For the text-containing cell, return its midpoint in [X, Y] coordinate format. 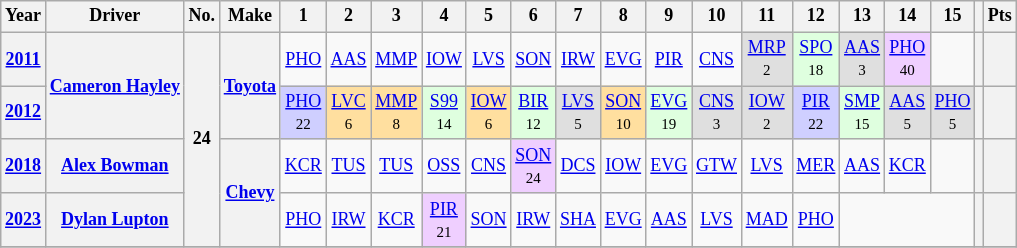
CNS3 [717, 113]
13 [862, 16]
11 [766, 16]
12 [816, 16]
Driver [114, 16]
IOW6 [488, 113]
Make [250, 16]
PIR [669, 59]
4 [444, 16]
S9914 [444, 113]
9 [669, 16]
SMP15 [862, 113]
6 [534, 16]
OSS [444, 166]
SHA [578, 220]
Toyota [250, 86]
MMP8 [396, 113]
PIR22 [816, 113]
SON24 [534, 166]
Cameron Hayley [114, 86]
Year [24, 16]
MAD [766, 220]
8 [623, 16]
2011 [24, 59]
PHO40 [907, 59]
2023 [24, 220]
14 [907, 16]
5 [488, 16]
IOW2 [766, 113]
7 [578, 16]
PHO5 [952, 113]
BIR12 [534, 113]
Chevy [250, 192]
Dylan Lupton [114, 220]
2 [348, 16]
3 [396, 16]
GTW [717, 166]
24 [202, 140]
SON10 [623, 113]
Pts [1000, 16]
LVC6 [348, 113]
AAS5 [907, 113]
LVS5 [578, 113]
15 [952, 16]
SPO18 [816, 59]
MRP2 [766, 59]
DCS [578, 166]
PHO22 [303, 113]
2012 [24, 113]
AAS3 [862, 59]
Alex Bowman [114, 166]
1 [303, 16]
MER [816, 166]
No. [202, 16]
MMP [396, 59]
2018 [24, 166]
10 [717, 16]
EVG19 [669, 113]
PIR21 [444, 220]
